For the text-containing cell, return its midpoint in [X, Y] coordinate format. 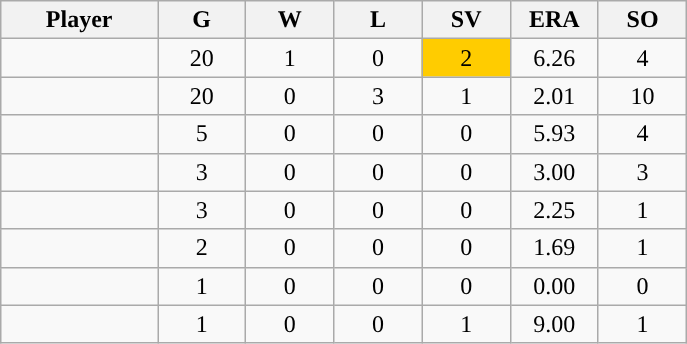
W [290, 20]
6.26 [554, 58]
0.00 [554, 286]
G [202, 20]
SV [466, 20]
Player [80, 20]
2.01 [554, 96]
ERA [554, 20]
9.00 [554, 324]
5 [202, 134]
L [378, 20]
10 [642, 96]
5.93 [554, 134]
SO [642, 20]
1.69 [554, 248]
3.00 [554, 172]
2.25 [554, 210]
